Detect which cell encompasses the target text, then output its (x, y) center coordinate. 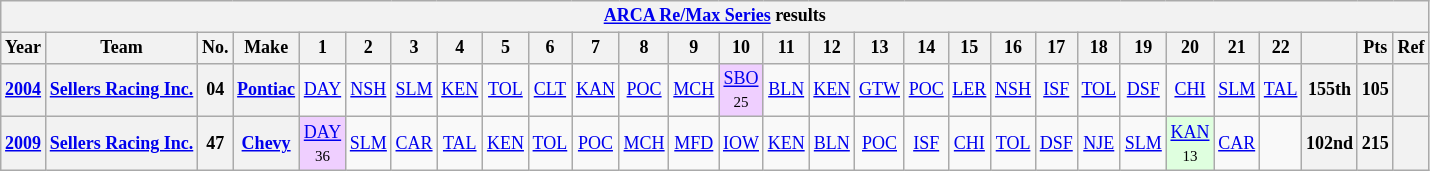
19 (1143, 48)
ARCA Re/Max Series results (715, 16)
6 (550, 48)
8 (644, 48)
3 (414, 48)
04 (216, 90)
Make (266, 48)
21 (1237, 48)
IOW (742, 144)
No. (216, 48)
Team (121, 48)
Pts (1375, 48)
17 (1056, 48)
15 (970, 48)
20 (1190, 48)
7 (596, 48)
10 (742, 48)
2 (368, 48)
9 (694, 48)
Pontiac (266, 90)
CLT (550, 90)
11 (786, 48)
Year (24, 48)
14 (926, 48)
16 (1014, 48)
GTW (880, 90)
MFD (694, 144)
13 (880, 48)
Chevy (266, 144)
NJE (1098, 144)
SBO25 (742, 90)
102nd (1330, 144)
LER (970, 90)
47 (216, 144)
4 (460, 48)
12 (832, 48)
18 (1098, 48)
1 (322, 48)
22 (1281, 48)
DAY (322, 90)
2004 (24, 90)
KAN (596, 90)
DAY36 (322, 144)
215 (1375, 144)
5 (506, 48)
105 (1375, 90)
Ref (1411, 48)
2009 (24, 144)
155th (1330, 90)
KAN13 (1190, 144)
